From the cell containing the given text, extract its center point as (x, y) coordinate. 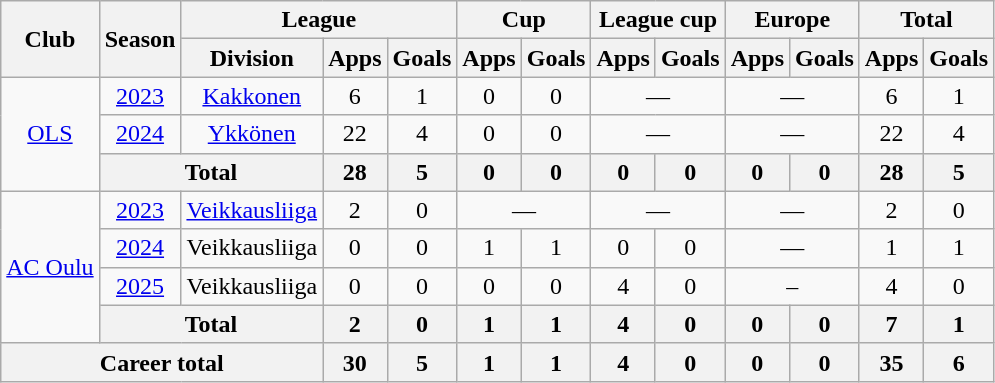
AC Oulu (50, 267)
Europe (792, 20)
Career total (162, 362)
2025 (140, 286)
OLS (50, 134)
35 (891, 362)
Season (140, 39)
Cup (524, 20)
Kakkonen (252, 96)
Division (252, 58)
30 (355, 362)
Ykkönen (252, 134)
Club (50, 39)
League (319, 20)
League cup (658, 20)
– (792, 286)
7 (891, 324)
